Capture the cell that displays the provided text and extract its [x, y] central coordinate. 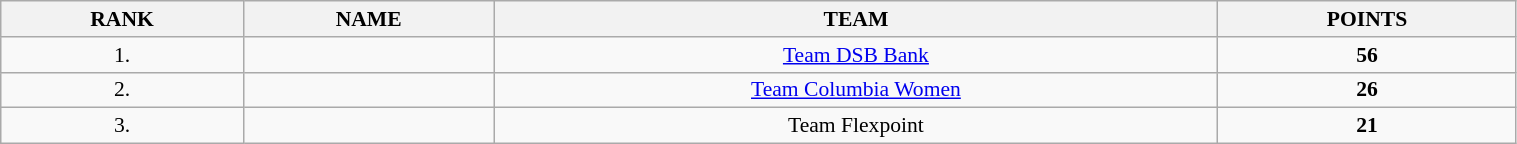
Team DSB Bank [856, 55]
POINTS [1367, 19]
2. [122, 90]
TEAM [856, 19]
3. [122, 126]
NAME [368, 19]
RANK [122, 19]
21 [1367, 126]
Team Columbia Women [856, 90]
56 [1367, 55]
26 [1367, 90]
Team Flexpoint [856, 126]
1. [122, 55]
